Determine the [X, Y] coordinate at the center of the cell enclosing the given text.  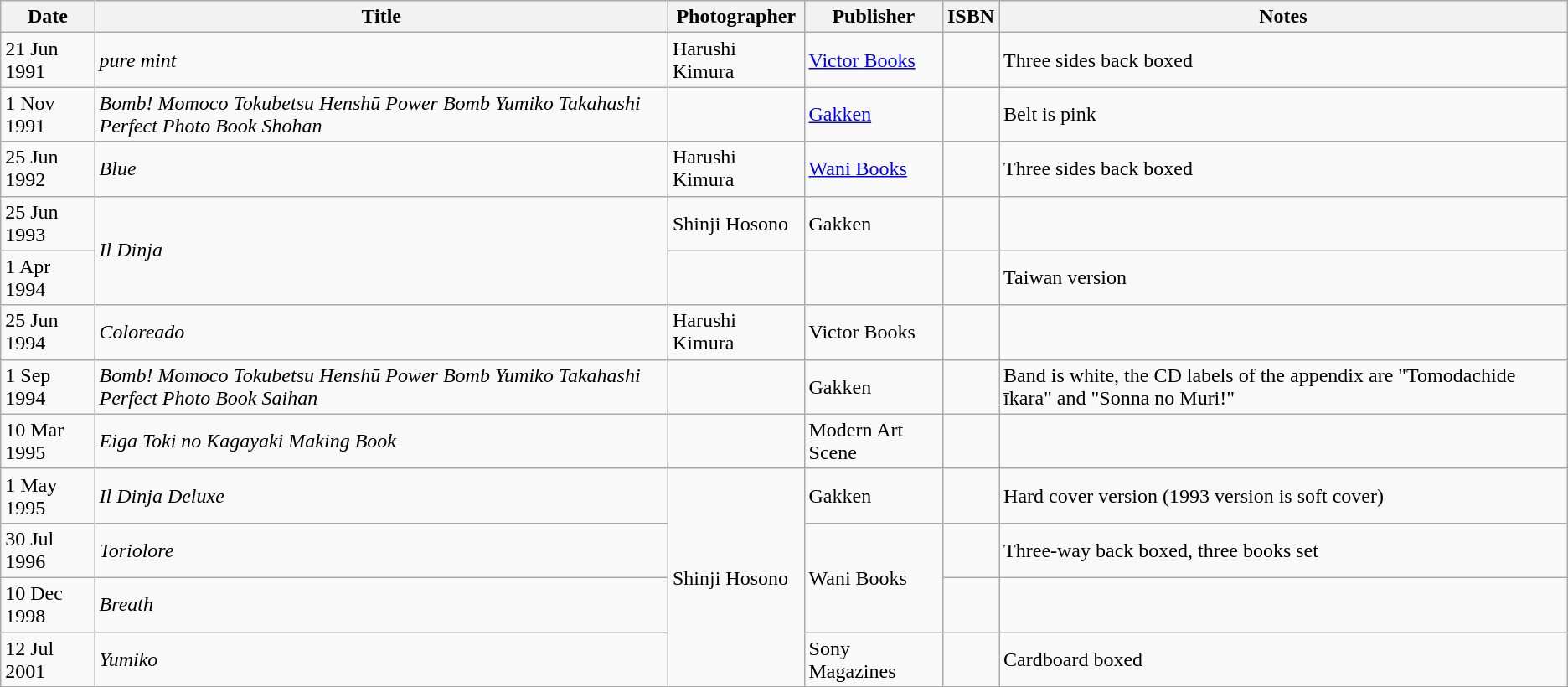
Notes [1283, 17]
Three-way back boxed, three books set [1283, 550]
Hard cover version (1993 version is soft cover) [1283, 496]
Blue [381, 169]
Il Dinja [381, 251]
1 May 1995 [48, 496]
Sony Magazines [873, 659]
1 Sep 1994 [48, 387]
Breath [381, 605]
25 Jun 1994 [48, 332]
Taiwan version [1283, 278]
1 Apr 1994 [48, 278]
25 Jun 1992 [48, 169]
Coloreado [381, 332]
Yumiko [381, 659]
Belt is pink [1283, 114]
10 Mar 1995 [48, 441]
12 Jul 2001 [48, 659]
pure mint [381, 60]
Publisher [873, 17]
Bomb! Momoco Tokubetsu Henshū Power Bomb Yumiko Takahashi Perfect Photo Book Saihan [381, 387]
10 Dec 1998 [48, 605]
Bomb! Momoco Tokubetsu Henshū Power Bomb Yumiko Takahashi Perfect Photo Book Shohan [381, 114]
Eiga Toki no Kagayaki Making Book [381, 441]
21 Jun 1991 [48, 60]
Cardboard boxed [1283, 659]
Title [381, 17]
Band is white, the CD labels of the appendix are "Tomodachide īkara" and "Sonna no Muri!" [1283, 387]
Date [48, 17]
Il Dinja Deluxe [381, 496]
Photographer [735, 17]
Toriolore [381, 550]
30 Jul 1996 [48, 550]
25 Jun 1993 [48, 223]
1 Nov 1991 [48, 114]
Modern Art Scene [873, 441]
ISBN [970, 17]
